For the text-containing cell, return its midpoint in (X, Y) coordinate format. 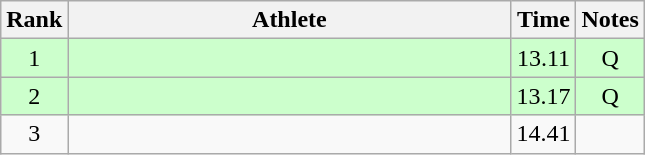
Time (544, 20)
2 (34, 96)
13.17 (544, 96)
13.11 (544, 58)
Notes (610, 20)
Rank (34, 20)
1 (34, 58)
3 (34, 134)
14.41 (544, 134)
Athlete (290, 20)
